Scan for the cell matching the given text and deliver its [x, y] coordinate at center. 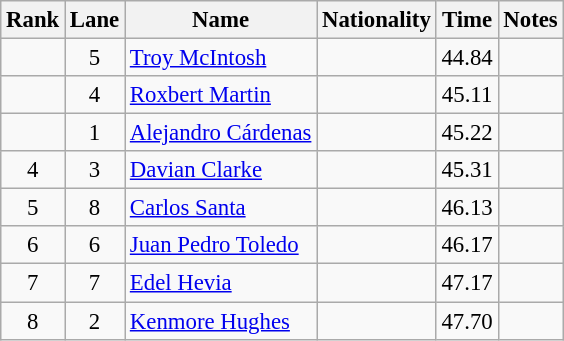
Carlos Santa [221, 208]
Rank [33, 20]
Name [221, 20]
Roxbert Martin [221, 95]
Notes [530, 20]
45.22 [467, 133]
Juan Pedro Toledo [221, 245]
Alejandro Cárdenas [221, 133]
3 [95, 170]
45.31 [467, 170]
47.17 [467, 283]
Kenmore Hughes [221, 321]
Edel Hevia [221, 283]
2 [95, 321]
Nationality [376, 20]
1 [95, 133]
44.84 [467, 58]
Lane [95, 20]
46.13 [467, 208]
46.17 [467, 245]
45.11 [467, 95]
Time [467, 20]
Troy McIntosh [221, 58]
Davian Clarke [221, 170]
47.70 [467, 321]
